Detect which cell encompasses the target text, then output its (X, Y) center coordinate. 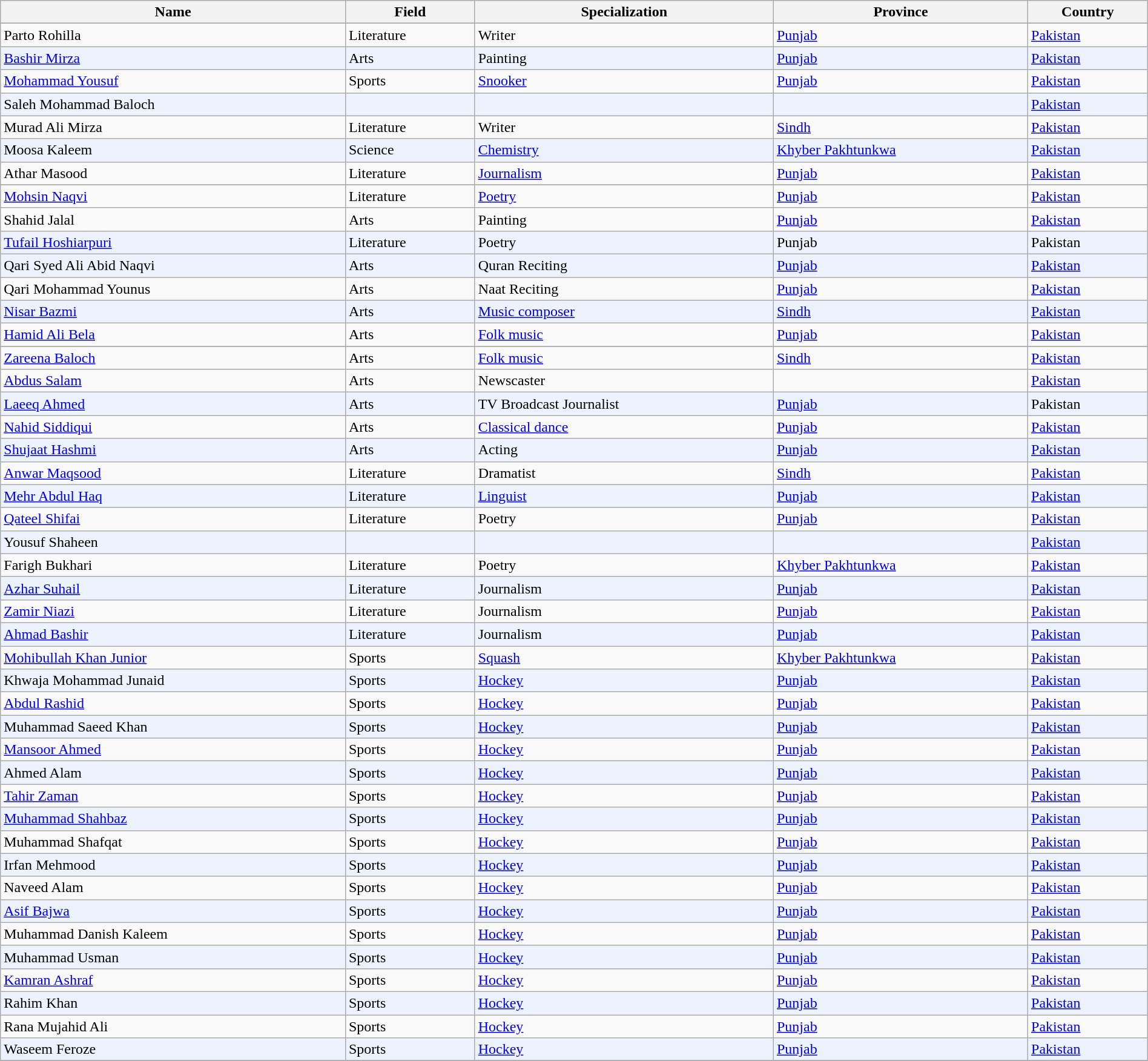
Irfan Mehmood (173, 865)
Khwaja Mohammad Junaid (173, 681)
Qateel Shifai (173, 519)
Science (410, 150)
Shahid Jalal (173, 219)
Mehr Abdul Haq (173, 496)
Nahid Siddiqui (173, 427)
Ahmad Bashir (173, 634)
Muhammad Saeed Khan (173, 727)
Music composer (624, 312)
Hamid Ali Bela (173, 335)
Yousuf Shaheen (173, 542)
Abdus Salam (173, 381)
Qari Mohammad Younus (173, 289)
Rahim Khan (173, 1003)
Quran Reciting (624, 265)
Moosa Kaleem (173, 150)
Dramatist (624, 473)
Province (900, 12)
Abdul Rashid (173, 704)
Classical dance (624, 427)
Mohammad Yousuf (173, 81)
TV Broadcast Journalist (624, 404)
Country (1088, 12)
Asif Bajwa (173, 911)
Murad Ali Mirza (173, 127)
Laeeq Ahmed (173, 404)
Chemistry (624, 150)
Zamir Niazi (173, 611)
Acting (624, 450)
Shujaat Hashmi (173, 450)
Zareena Baloch (173, 358)
Muhammad Danish Kaleem (173, 934)
Tufail Hoshiarpuri (173, 242)
Azhar Suhail (173, 588)
Mansoor Ahmed (173, 750)
Field (410, 12)
Ahmed Alam (173, 773)
Qari Syed Ali Abid Naqvi (173, 265)
Saleh Mohammad Baloch (173, 104)
Mohsin Naqvi (173, 196)
Linguist (624, 496)
Bashir Mirza (173, 58)
Kamran Ashraf (173, 980)
Squash (624, 657)
Newscaster (624, 381)
Naat Reciting (624, 289)
Naveed Alam (173, 888)
Nisar Bazmi (173, 312)
Snooker (624, 81)
Specialization (624, 12)
Athar Masood (173, 173)
Farigh Bukhari (173, 565)
Name (173, 12)
Parto Rohilla (173, 35)
Muhammad Usman (173, 957)
Tahir Zaman (173, 796)
Mohibullah Khan Junior (173, 657)
Anwar Maqsood (173, 473)
Waseem Feroze (173, 1049)
Muhammad Shafqat (173, 842)
Muhammad Shahbaz (173, 819)
Rana Mujahid Ali (173, 1026)
